Provide the (x, y) coordinate of the cell's center where the given text is located.  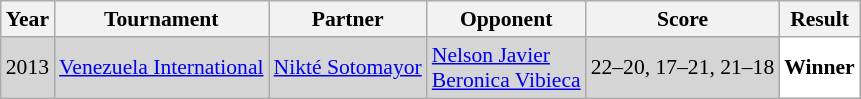
Opponent (506, 19)
Year (28, 19)
Nikté Sotomayor (348, 68)
22–20, 17–21, 21–18 (683, 68)
Partner (348, 19)
Result (820, 19)
2013 (28, 68)
Nelson Javier Beronica Vibieca (506, 68)
Venezuela International (161, 68)
Tournament (161, 19)
Winner (820, 68)
Score (683, 19)
